Return the (x, y) coordinate for the center point of the cell that contains the specified text.  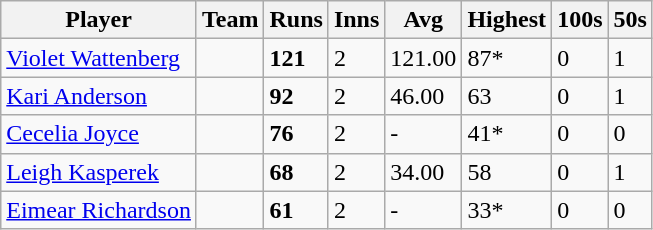
Avg (424, 20)
76 (296, 134)
33* (507, 210)
50s (630, 20)
Runs (296, 20)
87* (507, 58)
Violet Wattenberg (99, 58)
Cecelia Joyce (99, 134)
34.00 (424, 172)
Kari Anderson (99, 96)
Player (99, 20)
Highest (507, 20)
58 (507, 172)
Leigh Kasperek (99, 172)
46.00 (424, 96)
121.00 (424, 58)
Inns (356, 20)
63 (507, 96)
Eimear Richardson (99, 210)
68 (296, 172)
61 (296, 210)
Team (230, 20)
92 (296, 96)
41* (507, 134)
100s (580, 20)
121 (296, 58)
